Scan for the cell matching the given text and deliver its (x, y) coordinate at center. 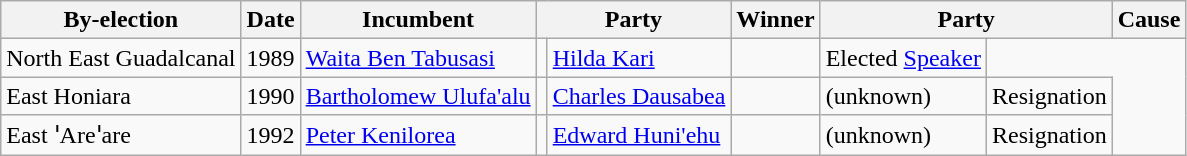
By-election (121, 20)
Elected Speaker (903, 58)
Edward Huni'ehu (639, 135)
Peter Kenilorea (418, 135)
1992 (270, 135)
East ꞌAreꞌare (121, 135)
Hilda Kari (639, 58)
Charles Dausabea (639, 96)
Winner (776, 20)
East Honiara (121, 96)
Cause (1149, 20)
Bartholomew Ulufa'alu (418, 96)
1990 (270, 96)
1989 (270, 58)
North East Guadalcanal (121, 58)
Waita Ben Tabusasi (418, 58)
Incumbent (418, 20)
Date (270, 20)
